Capture the cell that displays the provided text and extract its [X, Y] central coordinate. 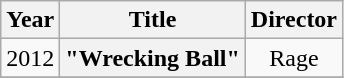
Year [30, 20]
"Wrecking Ball" [153, 58]
Rage [294, 58]
Title [153, 20]
2012 [30, 58]
Director [294, 20]
